Output the (x, y) coordinate of the center of the cell containing the given text.  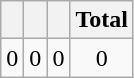
Total (102, 20)
